Return the (x, y) coordinate for the center point of the cell that contains the specified text.  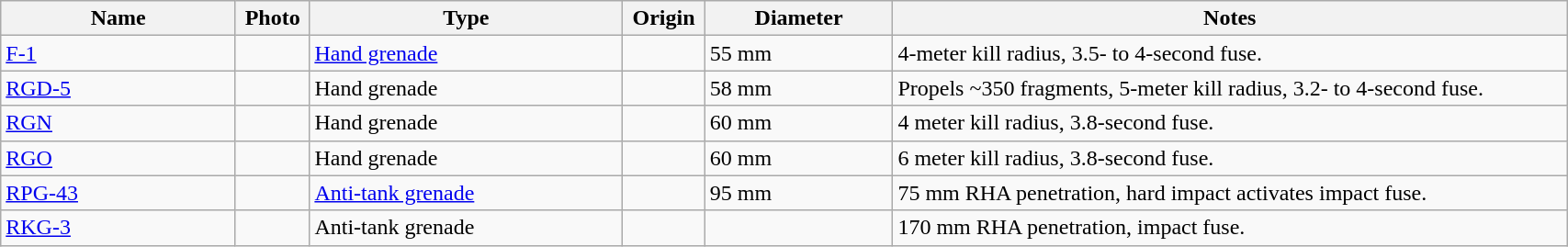
RPG-43 (118, 193)
6 meter kill radius, 3.8-second fuse. (1230, 158)
RGD-5 (118, 88)
95 mm (799, 193)
170 mm RHA penetration, impact fuse. (1230, 228)
75 mm RHA penetration, hard impact activates impact fuse. (1230, 193)
4-meter kill radius, 3.5- to 4-second fuse. (1230, 53)
Photo (272, 18)
F-1 (118, 53)
Propels ~350 fragments, 5-meter kill radius, 3.2- to 4-second fuse. (1230, 88)
RKG-3 (118, 228)
Name (118, 18)
4 meter kill radius, 3.8-second fuse. (1230, 123)
Notes (1230, 18)
RGN (118, 123)
Type (467, 18)
58 mm (799, 88)
Origin (663, 18)
55 mm (799, 53)
RGO (118, 158)
Diameter (799, 18)
